Detect which cell encompasses the target text, then output its (X, Y) center coordinate. 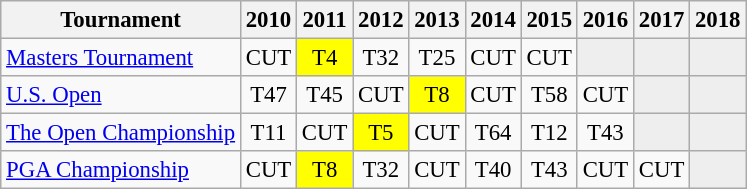
T5 (381, 133)
The Open Championship (121, 133)
2018 (718, 20)
Tournament (121, 20)
2016 (605, 20)
T11 (268, 133)
T58 (549, 95)
T4 (325, 58)
U.S. Open (121, 95)
T12 (549, 133)
2017 (661, 20)
T45 (325, 95)
PGA Championship (121, 170)
2012 (381, 20)
Masters Tournament (121, 58)
2015 (549, 20)
T40 (493, 170)
T25 (437, 58)
T47 (268, 95)
2014 (493, 20)
2011 (325, 20)
2013 (437, 20)
2010 (268, 20)
T64 (493, 133)
